Scan for the cell matching the given text and deliver its (X, Y) coordinate at center. 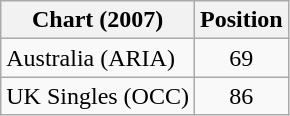
69 (241, 58)
Australia (ARIA) (98, 58)
Position (241, 20)
Chart (2007) (98, 20)
86 (241, 96)
UK Singles (OCC) (98, 96)
